Pinpoint the cell where the given text exists, returning its (x, y) midpoint coordinate. 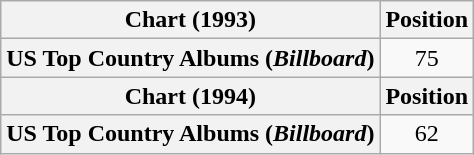
Chart (1994) (190, 96)
62 (427, 134)
75 (427, 58)
Chart (1993) (190, 20)
